Scan for the cell matching the given text and deliver its [x, y] coordinate at center. 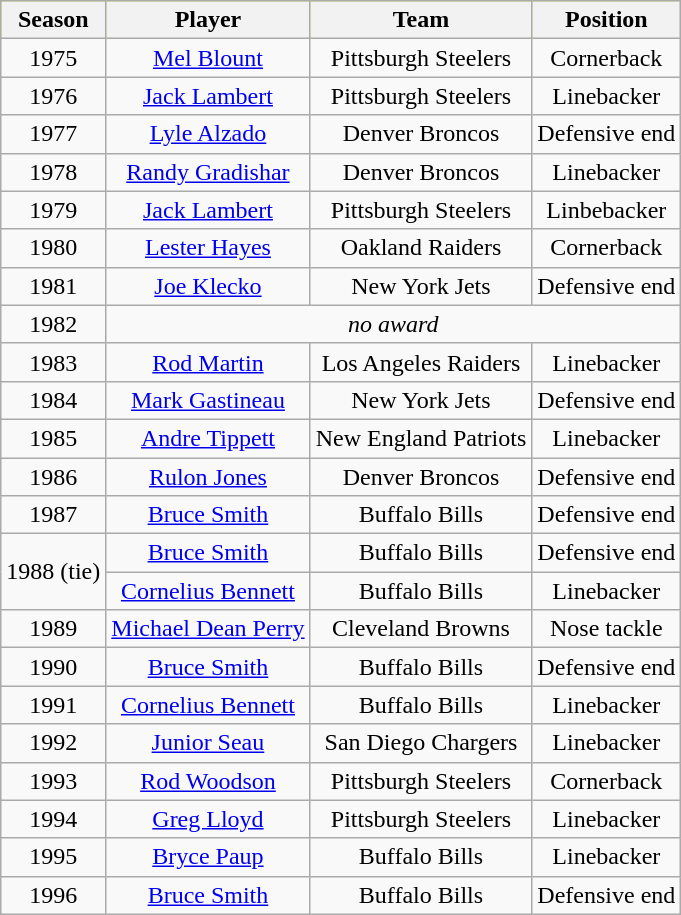
Randy Gradishar [208, 172]
1987 [54, 515]
1985 [54, 438]
1978 [54, 172]
Rod Woodson [208, 781]
Greg Lloyd [208, 819]
no award [394, 324]
Season [54, 20]
Rod Martin [208, 362]
Mel Blount [208, 58]
1983 [54, 362]
1982 [54, 324]
1995 [54, 857]
1988 (tie) [54, 572]
1981 [54, 286]
Team [421, 20]
1986 [54, 477]
1990 [54, 667]
San Diego Chargers [421, 743]
Michael Dean Perry [208, 629]
Cleveland Browns [421, 629]
Oakland Raiders [421, 248]
1992 [54, 743]
1976 [54, 96]
1991 [54, 705]
1980 [54, 248]
Position [606, 20]
1994 [54, 819]
Junior Seau [208, 743]
Linbebacker [606, 210]
Los Angeles Raiders [421, 362]
New England Patriots [421, 438]
1975 [54, 58]
Rulon Jones [208, 477]
Lester Hayes [208, 248]
1993 [54, 781]
1979 [54, 210]
Mark Gastineau [208, 400]
1984 [54, 400]
Lyle Alzado [208, 134]
Andre Tippett [208, 438]
Nose tackle [606, 629]
1989 [54, 629]
Player [208, 20]
1977 [54, 134]
1996 [54, 895]
Joe Klecko [208, 286]
Bryce Paup [208, 857]
